Pinpoint the cell where the given text exists, returning its [X, Y] midpoint coordinate. 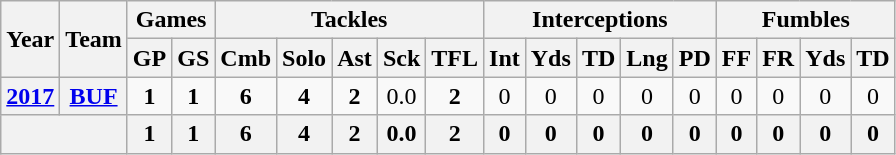
Games [170, 20]
FR [778, 58]
TFL [455, 58]
Team [94, 39]
2017 [30, 96]
Ast [355, 58]
Interceptions [600, 20]
Lng [647, 58]
Tackles [350, 20]
Int [505, 58]
BUF [94, 96]
Year [30, 39]
GS [194, 58]
Solo [304, 58]
GP [149, 58]
FF [736, 58]
Cmb [246, 58]
Sck [401, 58]
PD [694, 58]
Fumbles [806, 20]
